Extract the [x, y] coordinate from the center of the cell holding the provided text.  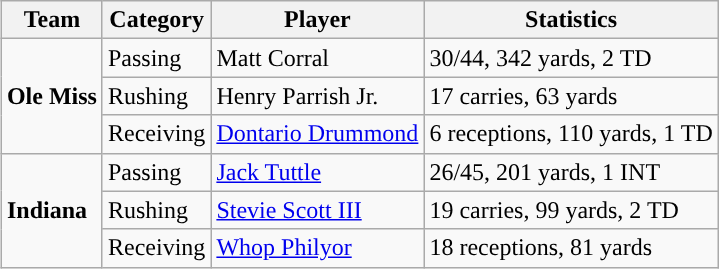
Dontario Drummond [318, 134]
6 receptions, 110 yards, 1 TD [571, 134]
Category [156, 20]
Statistics [571, 20]
18 receptions, 81 yards [571, 248]
19 carries, 99 yards, 2 TD [571, 210]
Ole Miss [52, 96]
26/45, 201 yards, 1 INT [571, 172]
Player [318, 20]
Team [52, 20]
Whop Philyor [318, 248]
Jack Tuttle [318, 172]
Indiana [52, 210]
30/44, 342 yards, 2 TD [571, 58]
Matt Corral [318, 58]
17 carries, 63 yards [571, 96]
Henry Parrish Jr. [318, 96]
Stevie Scott III [318, 210]
